Return the (x, y) coordinate for the center point of the cell that contains the specified text.  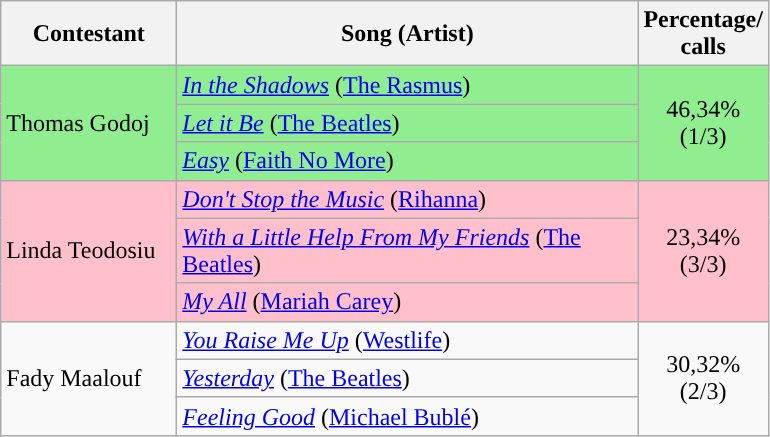
You Raise Me Up (Westlife) (408, 340)
Fady Maalouf (89, 378)
Yesterday (The Beatles) (408, 378)
30,32% (2/3) (704, 378)
In the Shadows (The Rasmus) (408, 85)
46,34% (1/3) (704, 123)
Let it Be (The Beatles) (408, 123)
23,34% (3/3) (704, 250)
Song (Artist) (408, 34)
Percentage/calls (704, 34)
Easy (Faith No More) (408, 161)
My All (Mariah Carey) (408, 302)
Don't Stop the Music (Rihanna) (408, 199)
Feeling Good (Michael Bublé) (408, 416)
Linda Teodosiu (89, 250)
With a Little Help From My Friends (The Beatles) (408, 250)
Thomas Godoj (89, 123)
Contestant (89, 34)
